Output the [x, y] coordinate of the center of the cell containing the given text.  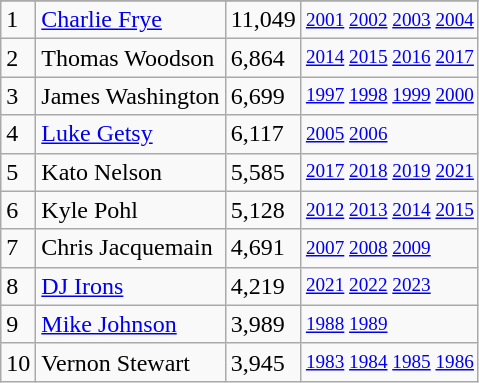
9 [18, 324]
2017 2018 2019 2021 [390, 172]
2005 2006 [390, 134]
5 [18, 172]
4,691 [263, 248]
5,128 [263, 210]
Luke Getsy [130, 134]
6,699 [263, 96]
10 [18, 362]
6 [18, 210]
6,117 [263, 134]
Kyle Pohl [130, 210]
Mike Johnson [130, 324]
2007 2008 2009 [390, 248]
2001 2002 2003 2004 [390, 20]
1983 1984 1985 1986 [390, 362]
1997 1998 1999 2000 [390, 96]
8 [18, 286]
2014 2015 2016 2017 [390, 58]
Charlie Frye [130, 20]
2021 2022 2023 [390, 286]
3,989 [263, 324]
4,219 [263, 286]
DJ Irons [130, 286]
1 [18, 20]
6,864 [263, 58]
James Washington [130, 96]
Kato Nelson [130, 172]
Chris Jacquemain [130, 248]
11,049 [263, 20]
5,585 [263, 172]
Thomas Woodson [130, 58]
2 [18, 58]
3,945 [263, 362]
7 [18, 248]
3 [18, 96]
4 [18, 134]
2012 2013 2014 2015 [390, 210]
Vernon Stewart [130, 362]
1988 1989 [390, 324]
